Identify which cell holds the provided text, then report its [X, Y] central coordinate. 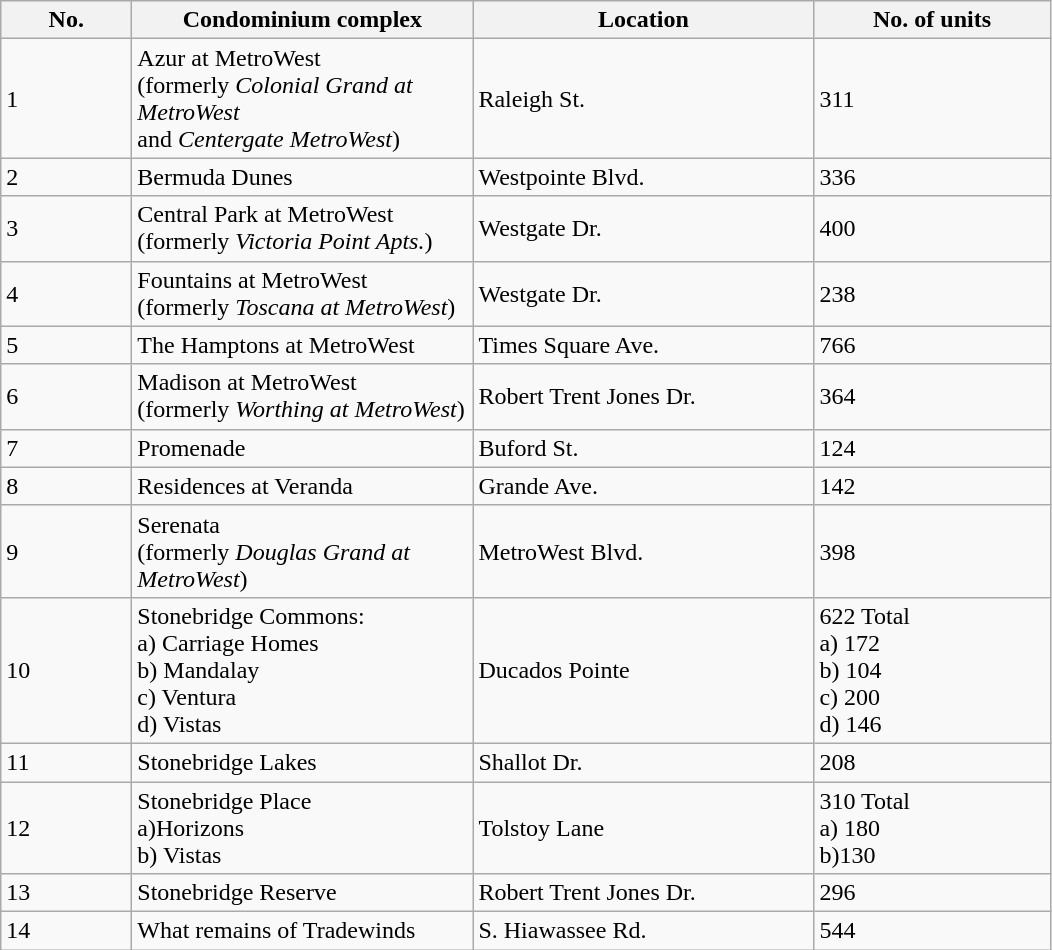
2 [66, 177]
Serenata(formerly Douglas Grand at MetroWest) [302, 551]
Stonebridge Reserve [302, 893]
1 [66, 98]
Shallot Dr. [644, 762]
The Hamptons at MetroWest [302, 345]
Stonebridge Placea)Horizonsb) Vistas [302, 828]
364 [932, 396]
Madison at MetroWest(formerly Worthing at MetroWest) [302, 396]
Bermuda Dunes [302, 177]
766 [932, 345]
238 [932, 294]
14 [66, 931]
6 [66, 396]
11 [66, 762]
Condominium complex [302, 20]
5 [66, 345]
Location [644, 20]
336 [932, 177]
13 [66, 893]
400 [932, 228]
Raleigh St. [644, 98]
9 [66, 551]
7 [66, 448]
Grande Ave. [644, 486]
Fountains at MetroWest(formerly Toscana at MetroWest) [302, 294]
142 [932, 486]
Promenade [302, 448]
No. of units [932, 20]
Residences at Veranda [302, 486]
296 [932, 893]
8 [66, 486]
124 [932, 448]
S. Hiawassee Rd. [644, 931]
310 Totala) 180b)130 [932, 828]
Stonebridge Commons:a) Carriage Homesb) Mandalayc) Venturad) Vistas [302, 670]
12 [66, 828]
398 [932, 551]
MetroWest Blvd. [644, 551]
10 [66, 670]
Westpointe Blvd. [644, 177]
Times Square Ave. [644, 345]
208 [932, 762]
311 [932, 98]
No. [66, 20]
3 [66, 228]
Central Park at MetroWest(formerly Victoria Point Apts.) [302, 228]
Stonebridge Lakes [302, 762]
4 [66, 294]
Ducados Pointe [644, 670]
What remains of Tradewinds [302, 931]
544 [932, 931]
Azur at MetroWest(formerly Colonial Grand at MetroWestand Centergate MetroWest) [302, 98]
Tolstoy Lane [644, 828]
622 Totala) 172b) 104c) 200d) 146 [932, 670]
Buford St. [644, 448]
